Pinpoint the cell where the given text exists, returning its (X, Y) midpoint coordinate. 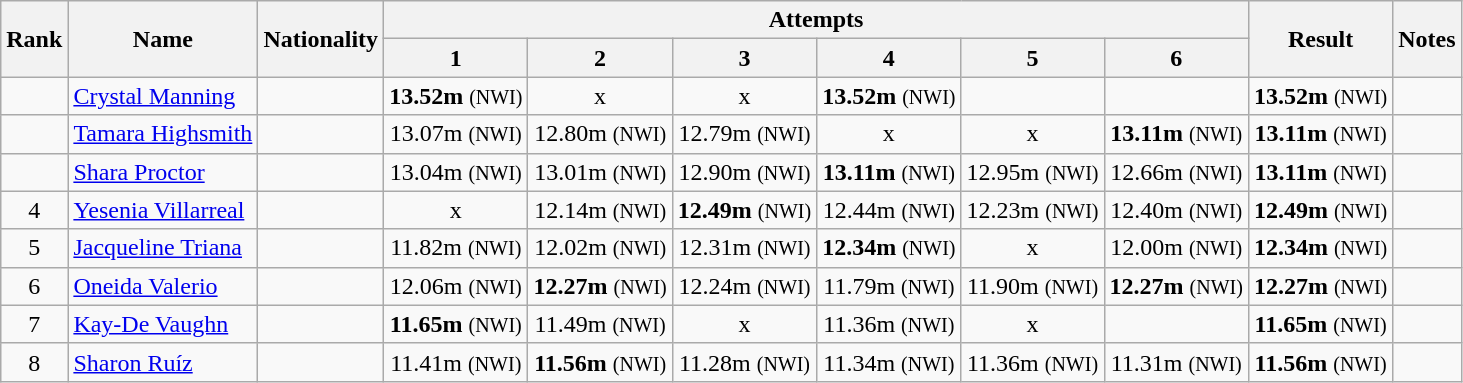
12.79m (NWI) (744, 134)
11.82m (NWI) (456, 248)
8 (34, 362)
12.06m (NWI) (456, 286)
Kay-De Vaughn (163, 324)
Notes (1427, 39)
12.02m (NWI) (600, 248)
Nationality (321, 39)
Tamara Highsmith (163, 134)
11.41m (NWI) (456, 362)
12.31m (NWI) (744, 248)
11.79m (NWI) (889, 286)
12.90m (NWI) (744, 172)
11.34m (NWI) (889, 362)
2 (600, 58)
13.07m (NWI) (456, 134)
12.80m (NWI) (600, 134)
Yesenia Villarreal (163, 210)
12.24m (NWI) (744, 286)
Jacqueline Triana (163, 248)
11.28m (NWI) (744, 362)
7 (34, 324)
12.95m (NWI) (1032, 172)
Sharon Ruíz (163, 362)
12.14m (NWI) (600, 210)
11.90m (NWI) (1032, 286)
12.44m (NWI) (889, 210)
12.66m (NWI) (1176, 172)
Rank (34, 39)
12.00m (NWI) (1176, 248)
11.31m (NWI) (1176, 362)
Result (1320, 39)
12.40m (NWI) (1176, 210)
Attempts (816, 20)
Oneida Valerio (163, 286)
13.01m (NWI) (600, 172)
12.23m (NWI) (1032, 210)
11.49m (NWI) (600, 324)
Shara Proctor (163, 172)
Crystal Manning (163, 96)
3 (744, 58)
13.04m (NWI) (456, 172)
Name (163, 39)
1 (456, 58)
